Identify which cell holds the provided text, then report its (X, Y) central coordinate. 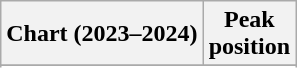
Peakposition (249, 34)
Chart (2023–2024) (102, 34)
